Extract the [x, y] coordinate from the center of the cell holding the provided text.  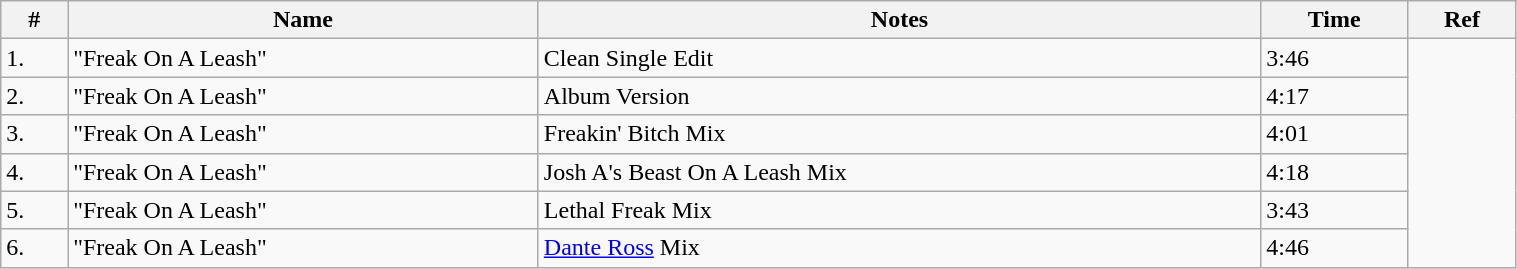
Lethal Freak Mix [899, 210]
3:46 [1334, 58]
Album Version [899, 96]
Notes [899, 20]
Ref [1462, 20]
1. [34, 58]
4. [34, 172]
Freakin' Bitch Mix [899, 134]
4:46 [1334, 248]
3. [34, 134]
Time [1334, 20]
# [34, 20]
3:43 [1334, 210]
4:18 [1334, 172]
Name [304, 20]
Clean Single Edit [899, 58]
5. [34, 210]
Dante Ross Mix [899, 248]
6. [34, 248]
4:17 [1334, 96]
Josh A's Beast On A Leash Mix [899, 172]
2. [34, 96]
4:01 [1334, 134]
